Identify which cell holds the provided text, then report its (x, y) central coordinate. 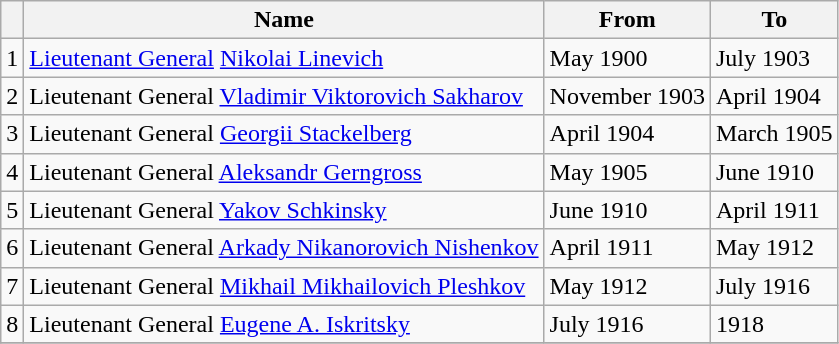
Lieutenant General Aleksandr Gerngross (284, 172)
Lieutenant General Arkady Nikanorovich Nishenkov (284, 248)
1 (12, 58)
6 (12, 248)
May 1900 (627, 58)
2 (12, 96)
To (774, 20)
Lieutenant General Yakov Schkinsky (284, 210)
March 1905 (774, 134)
3 (12, 134)
4 (12, 172)
Lieutenant General Nikolai Linevich (284, 58)
1918 (774, 324)
Lieutenant General Georgii Stackelberg (284, 134)
From (627, 20)
5 (12, 210)
Name (284, 20)
May 1905 (627, 172)
Lieutenant General Mikhail Mikhailovich Pleshkov (284, 286)
Lieutenant General Vladimir Viktorovich Sakharov (284, 96)
Lieutenant General Eugene A. Iskritsky (284, 324)
7 (12, 286)
November 1903 (627, 96)
July 1903 (774, 58)
8 (12, 324)
